Return [x, y] of the center of cell containing provided text 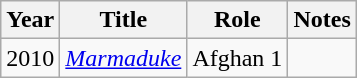
Year [30, 20]
Afghan 1 [238, 58]
Role [238, 20]
Title [124, 20]
Notes [322, 20]
2010 [30, 58]
Marmaduke [124, 58]
